Identify which cell holds the provided text, then report its (X, Y) central coordinate. 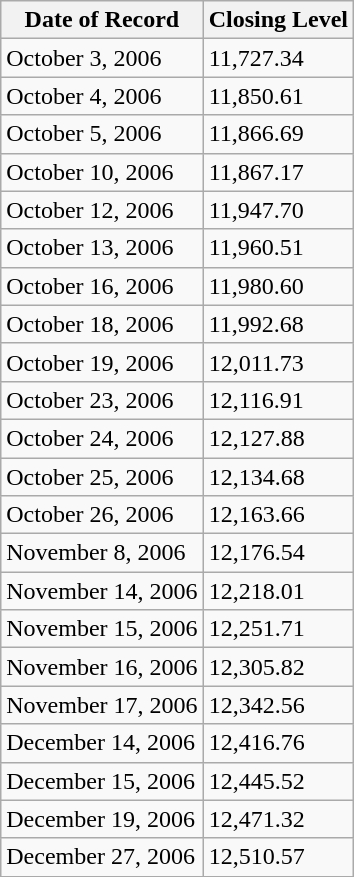
November 14, 2006 (102, 591)
Closing Level (278, 20)
November 15, 2006 (102, 629)
12,163.66 (278, 515)
11,727.34 (278, 58)
11,850.61 (278, 96)
12,510.57 (278, 857)
11,866.69 (278, 134)
December 15, 2006 (102, 781)
12,134.68 (278, 477)
11,947.70 (278, 210)
October 23, 2006 (102, 400)
October 3, 2006 (102, 58)
October 18, 2006 (102, 324)
October 24, 2006 (102, 438)
October 4, 2006 (102, 96)
December 14, 2006 (102, 743)
12,127.88 (278, 438)
11,867.17 (278, 172)
October 25, 2006 (102, 477)
11,980.60 (278, 286)
October 19, 2006 (102, 362)
November 17, 2006 (102, 705)
Date of Record (102, 20)
12,251.71 (278, 629)
12,471.32 (278, 819)
November 16, 2006 (102, 667)
12,116.91 (278, 400)
12,416.76 (278, 743)
November 8, 2006 (102, 553)
12,176.54 (278, 553)
12,305.82 (278, 667)
October 16, 2006 (102, 286)
11,960.51 (278, 248)
October 10, 2006 (102, 172)
12,218.01 (278, 591)
12,342.56 (278, 705)
12,011.73 (278, 362)
October 26, 2006 (102, 515)
December 27, 2006 (102, 857)
October 12, 2006 (102, 210)
11,992.68 (278, 324)
October 5, 2006 (102, 134)
December 19, 2006 (102, 819)
12,445.52 (278, 781)
October 13, 2006 (102, 248)
